Output the [x, y] coordinate of the center of the cell containing the given text.  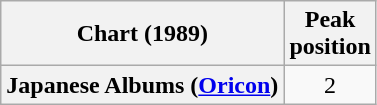
Japanese Albums (Oricon) [142, 85]
2 [330, 85]
Peak position [330, 34]
Chart (1989) [142, 34]
